For the text-containing cell, return its midpoint in [x, y] coordinate format. 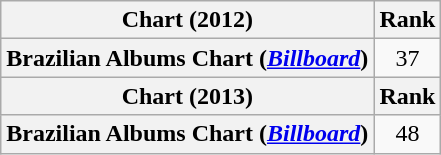
Chart (2013) [188, 96]
48 [408, 134]
Chart (2012) [188, 20]
37 [408, 58]
